Locate the cell with the specified text and output its (x, y) center coordinate. 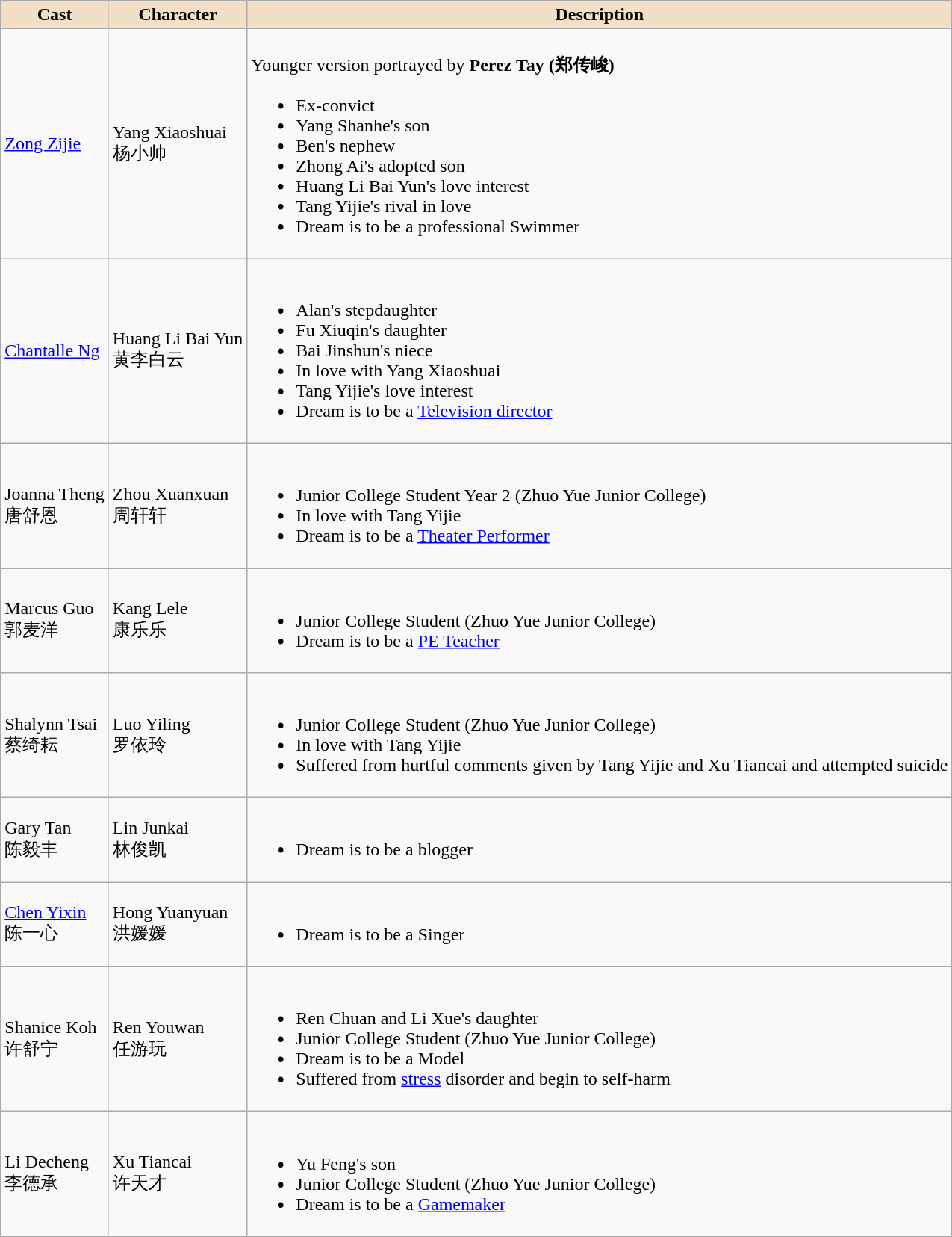
Dream is to be a Singer (600, 925)
Cast (55, 15)
Hong Yuanyuan 洪媛媛 (178, 925)
Chen Yixin 陈一心 (55, 925)
Junior College Student (Zhuo Yue Junior College)Dream is to be a PE Teacher (600, 620)
Description (600, 15)
Lin Junkai 林俊凯 (178, 840)
Gary Tan 陈毅丰 (55, 840)
Zhou Xuanxuan 周轩轩 (178, 505)
Joanna Theng 唐舒恩 (55, 505)
Xu Tiancai 许天才 (178, 1174)
Dream is to be a blogger (600, 840)
Shanice Koh 许舒宁 (55, 1039)
Huang Li Bai Yun 黄李白云 (178, 350)
Li Decheng 李德承 (55, 1174)
Ren Youwan 任游玩 (178, 1039)
Yang Xiaoshuai 杨小帅 (178, 143)
Alan's stepdaughterFu Xiuqin's daughterBai Jinshun's nieceIn love with Yang XiaoshuaiTang Yijie's love interestDream is to be a Television director (600, 350)
Junior College Student Year 2 (Zhuo Yue Junior College)In love with Tang YijieDream is to be a Theater Performer (600, 505)
Kang Lele 康乐乐 (178, 620)
Zong Zijie (55, 143)
Shalynn Tsai 蔡绮耘 (55, 735)
Chantalle Ng (55, 350)
Character (178, 15)
Yu Feng's sonJunior College Student (Zhuo Yue Junior College)Dream is to be a Gamemaker (600, 1174)
Luo Yiling 罗依玲 (178, 735)
Marcus Guo 郭麦洋 (55, 620)
